Determine the (X, Y) coordinate at the center of the cell enclosing the given text.  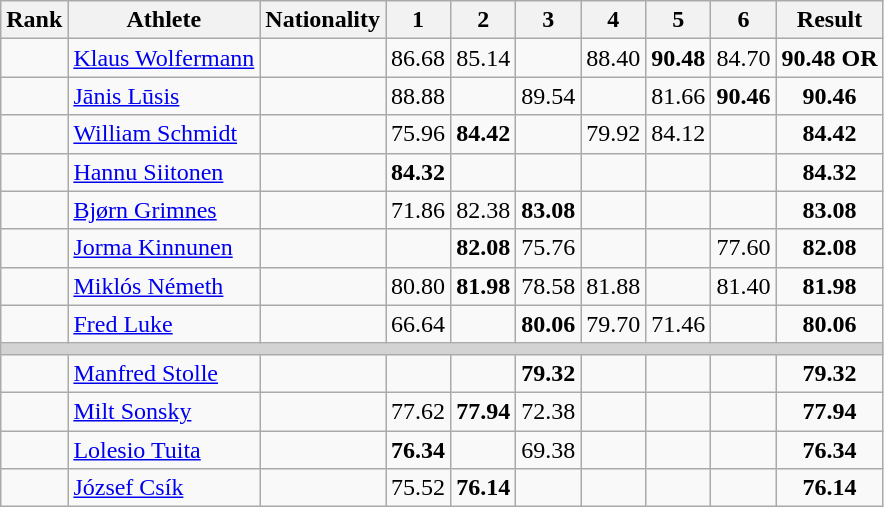
71.46 (678, 324)
75.76 (548, 248)
4 (614, 20)
90.48 (678, 58)
78.58 (548, 286)
81.88 (614, 286)
72.38 (548, 411)
Result (830, 20)
2 (484, 20)
66.64 (418, 324)
80.80 (418, 286)
89.54 (548, 96)
Fred Luke (164, 324)
82.38 (484, 210)
6 (744, 20)
75.96 (418, 134)
Miklós Németh (164, 286)
88.88 (418, 96)
77.62 (418, 411)
79.70 (614, 324)
3 (548, 20)
Lolesio Tuita (164, 449)
Hannu Siitonen (164, 172)
1 (418, 20)
Klaus Wolfermann (164, 58)
William Schmidt (164, 134)
75.52 (418, 488)
79.92 (614, 134)
Milt Sonsky (164, 411)
81.66 (678, 96)
Nationality (323, 20)
88.40 (614, 58)
81.40 (744, 286)
5 (678, 20)
Manfred Stolle (164, 373)
Rank (34, 20)
Jorma Kinnunen (164, 248)
69.38 (548, 449)
Jānis Lūsis (164, 96)
86.68 (418, 58)
77.60 (744, 248)
84.12 (678, 134)
József Csík (164, 488)
71.86 (418, 210)
84.70 (744, 58)
Bjørn Grimnes (164, 210)
85.14 (484, 58)
Athlete (164, 20)
90.48 OR (830, 58)
